Output the (X, Y) coordinate of the center of the cell containing the given text.  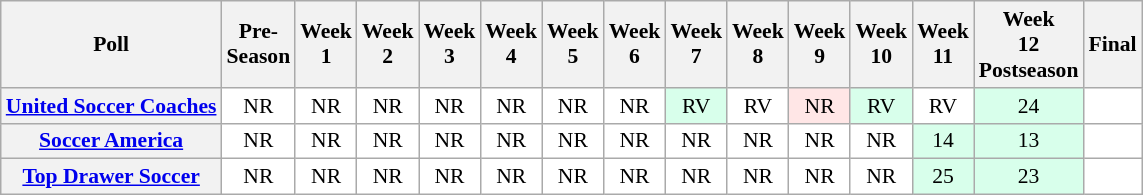
Week3 (450, 44)
Week7 (696, 44)
Week11 (943, 44)
Week12Postseason (1029, 44)
23 (1029, 177)
Week6 (635, 44)
24 (1029, 106)
Pre-Season (259, 44)
14 (943, 141)
Poll (112, 44)
Week10 (881, 44)
Week4 (511, 44)
13 (1029, 141)
Week8 (758, 44)
Top Drawer Soccer (112, 177)
United Soccer Coaches (112, 106)
Soccer America (112, 141)
Week2 (388, 44)
Week9 (820, 44)
25 (943, 177)
Final (1112, 44)
Week5 (573, 44)
Week1 (326, 44)
